Find where the given text appears and provide that cell's center as (x, y) coordinate. 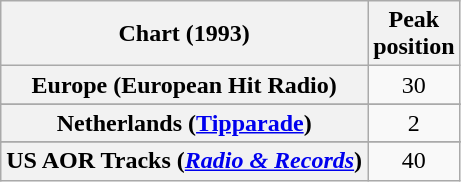
US AOR Tracks (Radio & Records) (184, 161)
40 (414, 161)
Chart (1993) (184, 34)
Europe (European Hit Radio) (184, 85)
Peakposition (414, 34)
Netherlands (Tipparade) (184, 123)
30 (414, 85)
2 (414, 123)
